Search for the cell housing the specified text and yield its (X, Y) center coordinate. 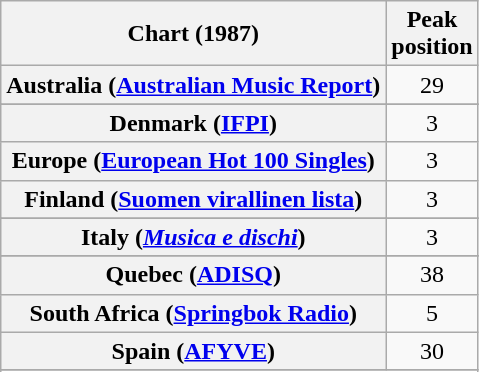
Quebec (ADISQ) (194, 275)
Denmark (IFPI) (194, 123)
Spain (AFYVE) (194, 351)
Chart (1987) (194, 34)
Finland (Suomen virallinen lista) (194, 199)
Europe (European Hot 100 Singles) (194, 161)
30 (432, 351)
Australia (Australian Music Report) (194, 85)
5 (432, 313)
Peakposition (432, 34)
29 (432, 85)
Italy (Musica e dischi) (194, 237)
38 (432, 275)
South Africa (Springbok Radio) (194, 313)
